Provide the [X, Y] coordinate of the cell's center where the given text is located.  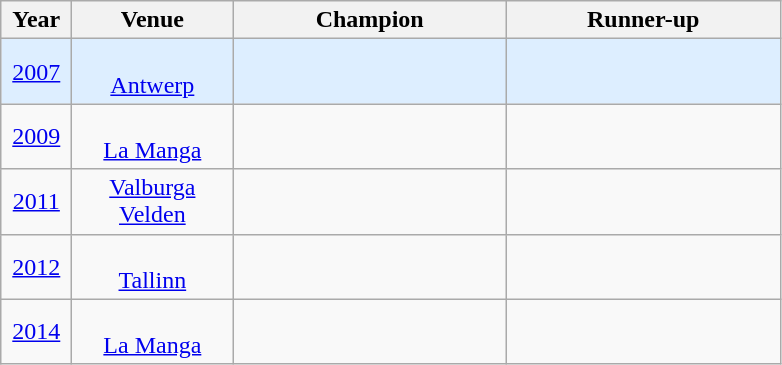
2009 [36, 136]
Venue [152, 20]
2014 [36, 332]
Runner-up [643, 20]
Year [36, 20]
Valburga Velden [152, 202]
Tallinn [152, 266]
2007 [36, 72]
2012 [36, 266]
Antwerp [152, 72]
Champion [370, 20]
2011 [36, 202]
